For the text-containing cell, return its midpoint in (x, y) coordinate format. 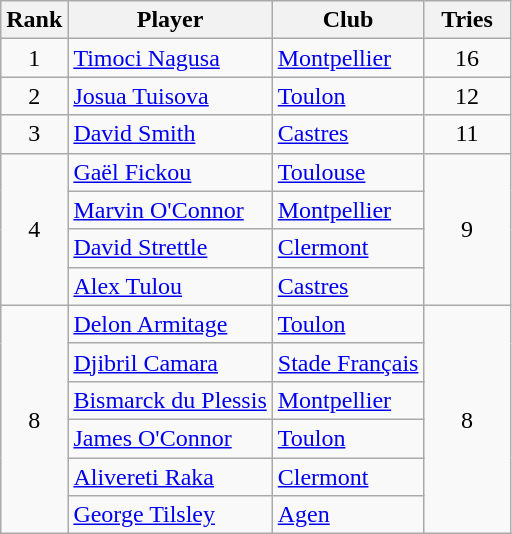
Djibril Camara (170, 362)
16 (467, 58)
Tries (467, 20)
Alivereti Raka (170, 477)
9 (467, 229)
Marvin O'Connor (170, 210)
Timoci Nagusa (170, 58)
George Tilsley (170, 515)
Toulouse (348, 172)
Delon Armitage (170, 324)
Club (348, 20)
Alex Tulou (170, 286)
James O'Connor (170, 438)
David Smith (170, 134)
Rank (34, 20)
Bismarck du Plessis (170, 400)
Player (170, 20)
Agen (348, 515)
Stade Français (348, 362)
3 (34, 134)
4 (34, 229)
1 (34, 58)
David Strettle (170, 248)
Josua Tuisova (170, 96)
2 (34, 96)
Gaël Fickou (170, 172)
11 (467, 134)
12 (467, 96)
